Locate the cell with the specified text and output its [X, Y] center coordinate. 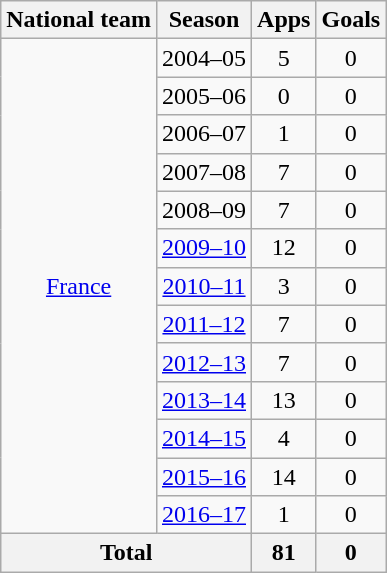
2016–17 [204, 515]
81 [284, 553]
2006–07 [204, 134]
4 [284, 438]
Goals [351, 20]
Total [126, 553]
Apps [284, 20]
12 [284, 248]
5 [284, 58]
2011–12 [204, 324]
France [79, 286]
2005–06 [204, 96]
2004–05 [204, 58]
National team [79, 20]
2014–15 [204, 438]
2015–16 [204, 477]
2010–11 [204, 286]
2012–13 [204, 362]
13 [284, 400]
2009–10 [204, 248]
Season [204, 20]
3 [284, 286]
2013–14 [204, 400]
14 [284, 477]
2007–08 [204, 172]
2008–09 [204, 210]
